Output the (X, Y) coordinate of the center of the cell containing the given text.  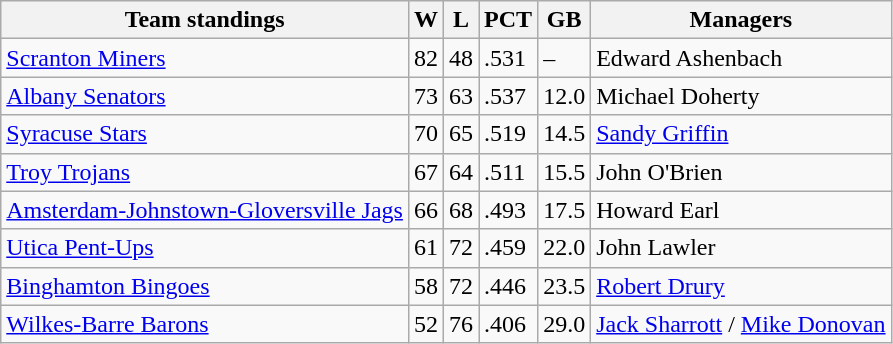
Managers (741, 20)
W (426, 20)
Jack Sharrott / Mike Donovan (741, 324)
65 (460, 134)
48 (460, 58)
14.5 (564, 134)
61 (426, 248)
52 (426, 324)
63 (460, 96)
.537 (508, 96)
73 (426, 96)
Howard Earl (741, 210)
Amsterdam-Johnstown-Gloversville Jags (205, 210)
67 (426, 172)
Binghamton Bingoes (205, 286)
70 (426, 134)
64 (460, 172)
.519 (508, 134)
68 (460, 210)
Edward Ashenbach (741, 58)
Robert Drury (741, 286)
Sandy Griffin (741, 134)
58 (426, 286)
Troy Trojans (205, 172)
John O'Brien (741, 172)
Syracuse Stars (205, 134)
Albany Senators (205, 96)
Wilkes-Barre Barons (205, 324)
Scranton Miners (205, 58)
22.0 (564, 248)
John Lawler (741, 248)
PCT (508, 20)
GB (564, 20)
15.5 (564, 172)
– (564, 58)
.531 (508, 58)
29.0 (564, 324)
23.5 (564, 286)
L (460, 20)
Michael Doherty (741, 96)
.511 (508, 172)
.406 (508, 324)
66 (426, 210)
76 (460, 324)
17.5 (564, 210)
.446 (508, 286)
.493 (508, 210)
82 (426, 58)
.459 (508, 248)
Team standings (205, 20)
Utica Pent-Ups (205, 248)
12.0 (564, 96)
